For the text-containing cell, return its midpoint in (X, Y) coordinate format. 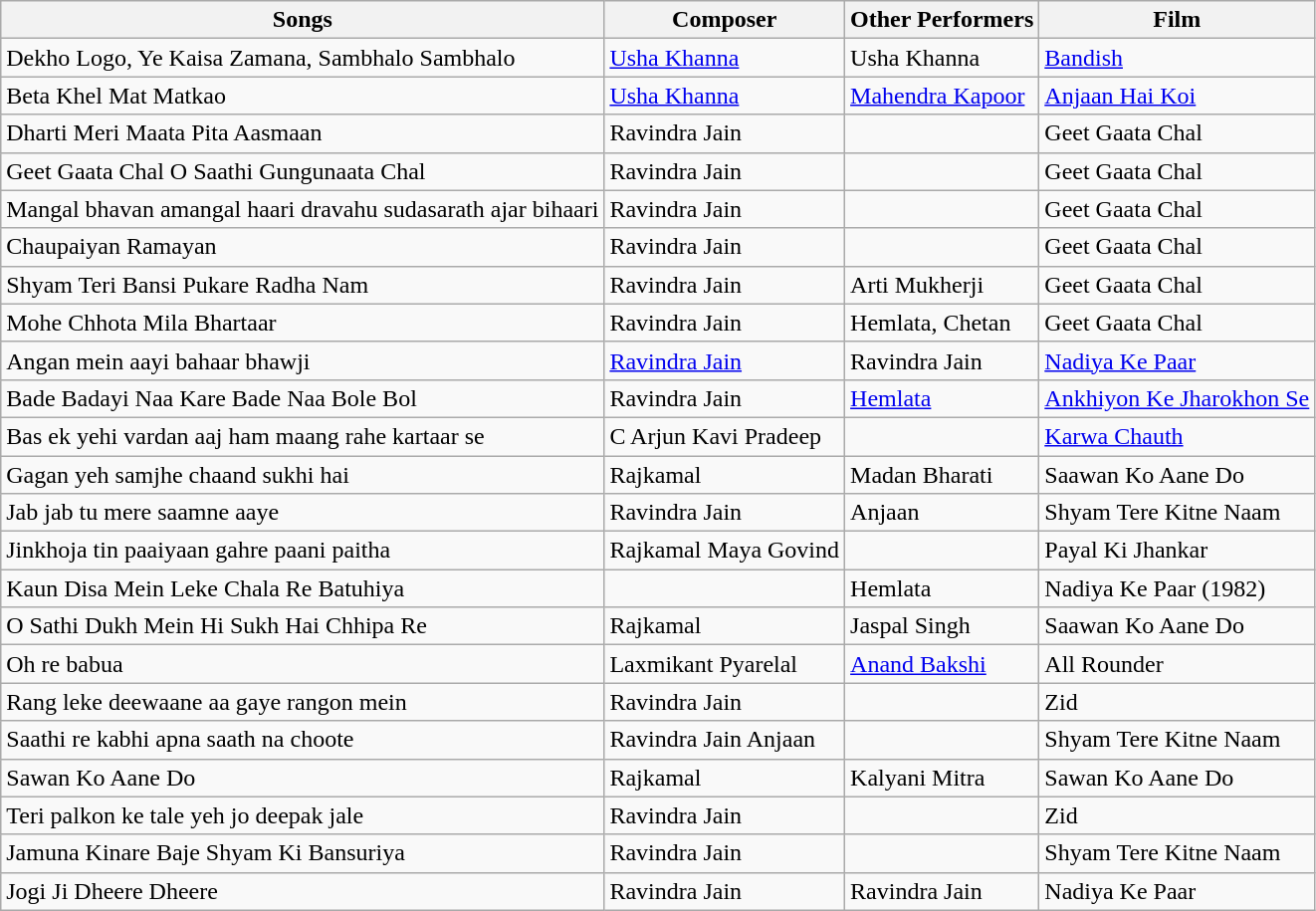
Dharti Meri Maata Pita Aasmaan (303, 133)
Composer (725, 20)
Madan Bharati (942, 475)
Jogi Ji Dheere Dheere (303, 891)
Songs (303, 20)
Anand Bakshi (942, 664)
Saathi re kabhi apna saath na choote (303, 740)
Kaun Disa Mein Leke Chala Re Batuhiya (303, 588)
Karwa Chauth (1177, 436)
Teri palkon ke tale yeh jo deepak jale (303, 815)
Ravindra Jain Anjaan (725, 740)
Rajkamal Maya Govind (725, 551)
Bandish (1177, 58)
Angan mein aayi bahaar bhawji (303, 360)
Gagan yeh samjhe chaand sukhi hai (303, 475)
All Rounder (1177, 664)
Dekho Logo, Ye Kaisa Zamana, Sambhalo Sambhalo (303, 58)
Jamuna Kinare Baje Shyam Ki Bansuriya (303, 853)
C Arjun Kavi Pradeep (725, 436)
Oh re babua (303, 664)
Mohe Chhota Mila Bhartaar (303, 323)
Nadiya Ke Paar (1982) (1177, 588)
Bas ek yehi vardan aaj ham maang rahe kartaar se (303, 436)
Arti Mukherji (942, 285)
Anjaan Hai Koi (1177, 96)
Chaupaiyan Ramayan (303, 247)
Jaspal Singh (942, 626)
Geet Gaata Chal O Saathi Gungunaata Chal (303, 171)
Jab jab tu mere saamne aaye (303, 513)
Kalyani Mitra (942, 778)
Bade Badayi Naa Kare Bade Naa Bole Bol (303, 398)
Mahendra Kapoor (942, 96)
Hemlata, Chetan (942, 323)
Mangal bhavan amangal haari dravahu sudasarath ajar bihaari (303, 209)
Beta Khel Mat Matkao (303, 96)
Laxmikant Pyarelal (725, 664)
Payal Ki Jhankar (1177, 551)
Film (1177, 20)
Other Performers (942, 20)
O Sathi Dukh Mein Hi Sukh Hai Chhipa Re (303, 626)
Jinkhoja tin paaiyaan gahre paani paitha (303, 551)
Ankhiyon Ke Jharokhon Se (1177, 398)
Anjaan (942, 513)
Shyam Teri Bansi Pukare Radha Nam (303, 285)
Rang leke deewaane aa gaye rangon mein (303, 702)
